Output the (X, Y) coordinate of the center of the cell containing the given text.  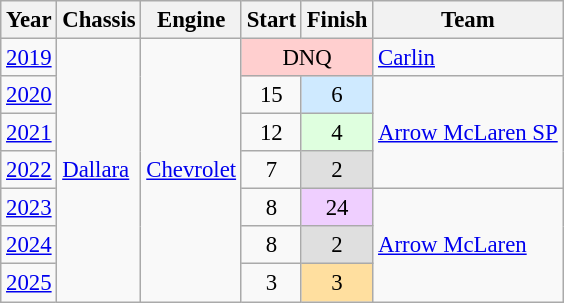
2019 (29, 58)
4 (336, 133)
Arrow McLaren (468, 246)
Finish (336, 20)
Chevrolet (191, 170)
2024 (29, 245)
Year (29, 20)
Chassis (99, 20)
2021 (29, 133)
2023 (29, 208)
DNQ (306, 58)
7 (271, 170)
Arrow McLaren SP (468, 132)
2020 (29, 95)
2022 (29, 170)
6 (336, 95)
Engine (191, 20)
Dallara (99, 170)
2025 (29, 283)
15 (271, 95)
Start (271, 20)
12 (271, 133)
Team (468, 20)
Carlin (468, 58)
24 (336, 208)
